Scan for the cell matching the given text and deliver its (x, y) coordinate at center. 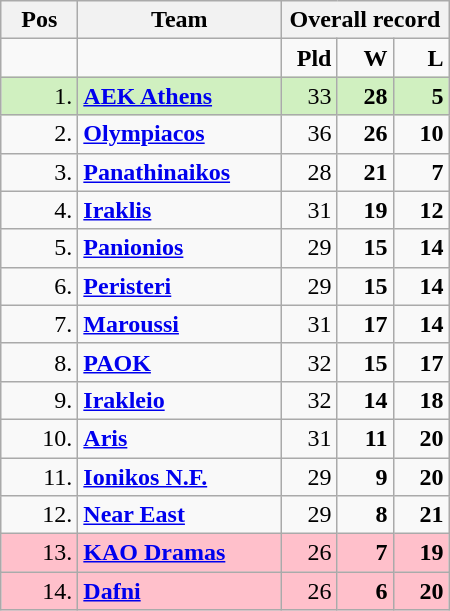
6. (40, 286)
8. (40, 362)
5. (40, 248)
13. (40, 553)
Pos (40, 20)
11. (40, 477)
Aris (180, 438)
6 (365, 591)
Peristeri (180, 286)
4. (40, 210)
Olympiacos (180, 134)
Dafni (180, 591)
Team (180, 20)
KAO Dramas (180, 553)
33 (309, 96)
8 (365, 515)
Panathinaikos (180, 172)
10 (421, 134)
W (365, 58)
Irakleio (180, 400)
L (421, 58)
11 (365, 438)
10. (40, 438)
5 (421, 96)
Maroussi (180, 324)
3. (40, 172)
Pld (309, 58)
12 (421, 210)
7. (40, 324)
AEK Athens (180, 96)
PAOK (180, 362)
Ionikos N.F. (180, 477)
2. (40, 134)
Near East (180, 515)
Iraklis (180, 210)
Overall record (365, 20)
Panionios (180, 248)
36 (309, 134)
14. (40, 591)
9 (365, 477)
1. (40, 96)
12. (40, 515)
18 (421, 400)
9. (40, 400)
